For the text-containing cell, return its midpoint in (x, y) coordinate format. 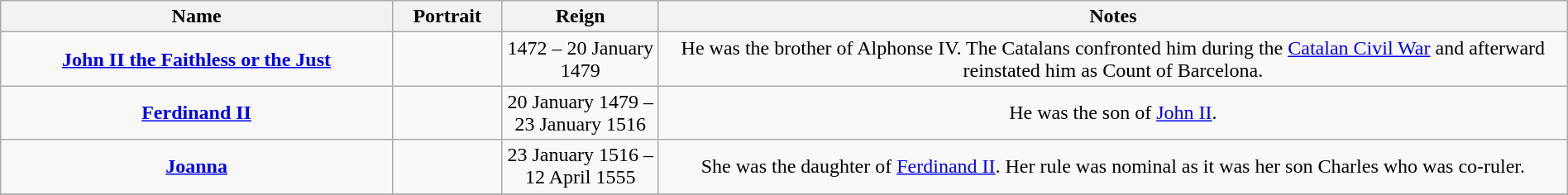
Name (197, 17)
Notes (1113, 17)
20 January 1479 – 23 January 1516 (581, 112)
1472 – 20 January 1479 (581, 59)
John II the Faithless or the Just (197, 59)
Ferdinand II (197, 112)
23 January 1516 – 12 April 1555 (581, 167)
She was the daughter of Ferdinand II. Her rule was nominal as it was her son Charles who was co-ruler. (1113, 167)
Reign (581, 17)
Joanna (197, 167)
Portrait (447, 17)
He was the son of John II. (1113, 112)
He was the brother of Alphonse IV. The Catalans confronted him during the Catalan Civil War and afterward reinstated him as Count of Barcelona. (1113, 59)
